Detect which cell encompasses the target text, then output its (X, Y) center coordinate. 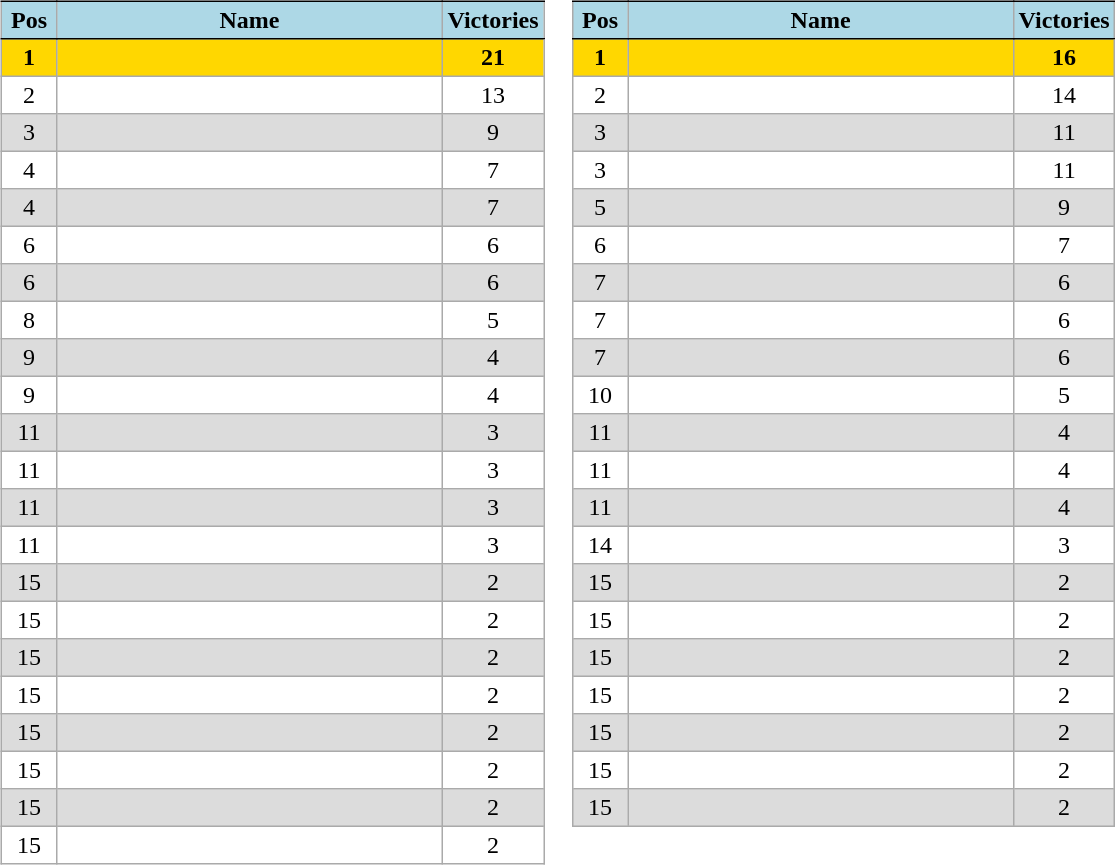
21 (493, 58)
16 (1064, 58)
10 (600, 395)
8 (29, 320)
13 (493, 95)
